Determine the [x, y] coordinate at the center of the cell enclosing the given text.  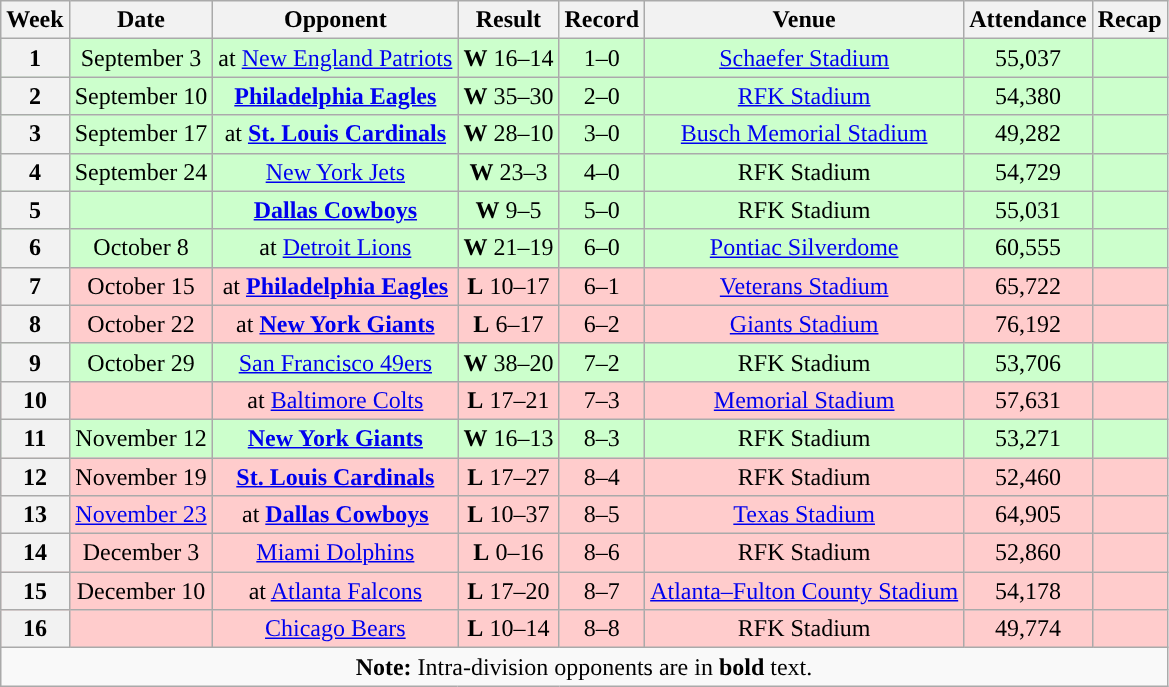
Memorial Stadium [804, 400]
W 35–30 [508, 96]
Opponent [336, 20]
7–3 [602, 400]
6–2 [602, 324]
L 10–17 [508, 286]
Note: Intra-division opponents are in bold text. [584, 667]
53,706 [1028, 362]
Attendance [1028, 20]
2 [35, 96]
September 17 [141, 134]
6–1 [602, 286]
6 [35, 248]
at New York Giants [336, 324]
Venue [804, 20]
October 29 [141, 362]
Pontiac Silverdome [804, 248]
65,722 [1028, 286]
4–0 [602, 172]
52,860 [1028, 553]
8–4 [602, 477]
W 9–5 [508, 210]
L 17–20 [508, 591]
Date [141, 20]
at Philadelphia Eagles [336, 286]
L 6–17 [508, 324]
1–0 [602, 58]
54,380 [1028, 96]
57,631 [1028, 400]
Texas Stadium [804, 515]
54,729 [1028, 172]
Schaefer Stadium [804, 58]
at St. Louis Cardinals [336, 134]
W 21–19 [508, 248]
Giants Stadium [804, 324]
3–0 [602, 134]
December 3 [141, 553]
November 19 [141, 477]
Record [602, 20]
September 3 [141, 58]
7 [35, 286]
L 10–14 [508, 629]
San Francisco 49ers [336, 362]
52,460 [1028, 477]
53,271 [1028, 438]
76,192 [1028, 324]
Philadelphia Eagles [336, 96]
December 10 [141, 591]
September 10 [141, 96]
Atlanta–Fulton County Stadium [804, 591]
October 15 [141, 286]
5–0 [602, 210]
9 [35, 362]
7–2 [602, 362]
W 28–10 [508, 134]
3 [35, 134]
New York Giants [336, 438]
L 17–27 [508, 477]
11 [35, 438]
W 38–20 [508, 362]
October 22 [141, 324]
13 [35, 515]
W 16–13 [508, 438]
54,178 [1028, 591]
8–6 [602, 553]
15 [35, 591]
8–5 [602, 515]
10 [35, 400]
8–8 [602, 629]
8–3 [602, 438]
12 [35, 477]
at Dallas Cowboys [336, 515]
St. Louis Cardinals [336, 477]
New York Jets [336, 172]
W 23–3 [508, 172]
6–0 [602, 248]
October 8 [141, 248]
55,037 [1028, 58]
Veterans Stadium [804, 286]
Miami Dolphins [336, 553]
1 [35, 58]
L 17–21 [508, 400]
Dallas Cowboys [336, 210]
Chicago Bears [336, 629]
4 [35, 172]
November 23 [141, 515]
November 12 [141, 438]
64,905 [1028, 515]
49,282 [1028, 134]
Busch Memorial Stadium [804, 134]
8–7 [602, 591]
Week [35, 20]
16 [35, 629]
5 [35, 210]
at Detroit Lions [336, 248]
2–0 [602, 96]
at Baltimore Colts [336, 400]
L 10–37 [508, 515]
W 16–14 [508, 58]
49,774 [1028, 629]
September 24 [141, 172]
L 0–16 [508, 553]
at New England Patriots [336, 58]
60,555 [1028, 248]
at Atlanta Falcons [336, 591]
14 [35, 553]
Recap [1130, 20]
8 [35, 324]
Result [508, 20]
55,031 [1028, 210]
